Provide the [x, y] coordinate of the cell's center where the given text is located.  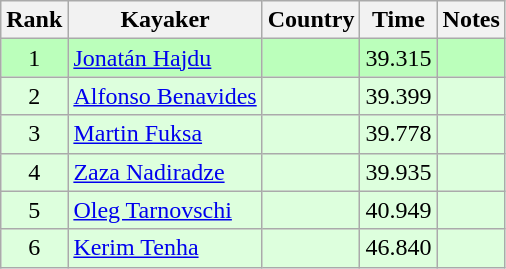
2 [34, 96]
39.935 [398, 172]
Time [398, 20]
39.778 [398, 134]
46.840 [398, 248]
6 [34, 248]
5 [34, 210]
39.315 [398, 58]
Jonatán Hajdu [165, 58]
1 [34, 58]
39.399 [398, 96]
Oleg Tarnovschi [165, 210]
Martin Fuksa [165, 134]
4 [34, 172]
Notes [471, 20]
Zaza Nadiradze [165, 172]
Alfonso Benavides [165, 96]
3 [34, 134]
Rank [34, 20]
Kerim Tenha [165, 248]
Kayaker [165, 20]
40.949 [398, 210]
Country [311, 20]
